Locate the cell with the specified text and output its [x, y] center coordinate. 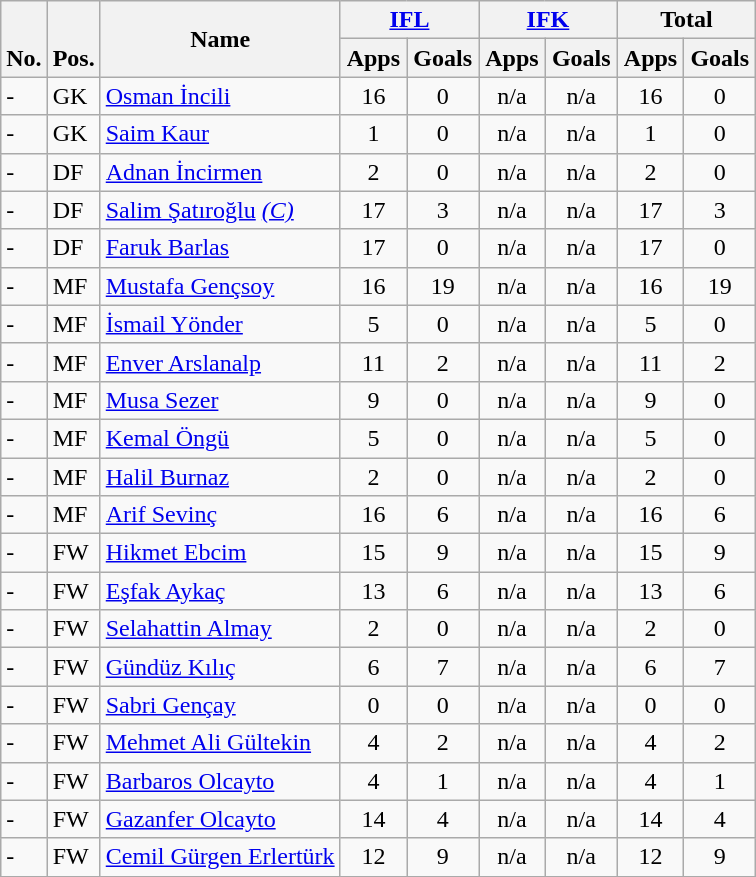
Cemil Gürgen Erlertürk [220, 857]
Gazanfer Olcayto [220, 819]
Mustafa Gençsoy [220, 286]
Gündüz Kılıç [220, 667]
İsmail Yönder [220, 324]
No. [24, 39]
Pos. [74, 39]
Musa Sezer [220, 400]
Mehmet Ali Gültekin [220, 743]
Salim Şatıroğlu (C) [220, 210]
Halil Burnaz [220, 477]
Adnan İncirmen [220, 172]
IFL [410, 20]
Faruk Barlas [220, 248]
Saim Kaur [220, 134]
Selahattin Almay [220, 629]
Total [686, 20]
Osman İncili [220, 96]
Hikmet Ebcim [220, 553]
Name [220, 39]
Arif Sevinç [220, 515]
Eşfak Aykaç [220, 591]
IFK [548, 20]
Enver Arslanalp [220, 362]
Barbaros Olcayto [220, 781]
Sabri Gençay [220, 705]
Kemal Öngü [220, 438]
